Identify which cell holds the provided text, then report its (x, y) central coordinate. 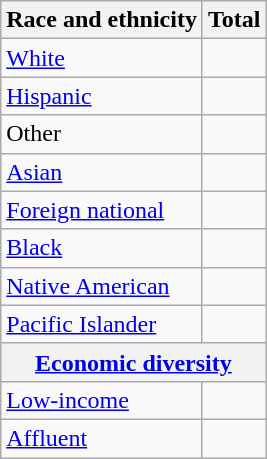
Foreign national (102, 210)
Low-income (102, 400)
Affluent (102, 438)
Pacific Islander (102, 324)
Hispanic (102, 96)
Native American (102, 286)
Total (234, 20)
White (102, 58)
Asian (102, 172)
Other (102, 134)
Economic diversity (134, 362)
Race and ethnicity (102, 20)
Black (102, 248)
